Identify which cell holds the provided text, then report its [X, Y] central coordinate. 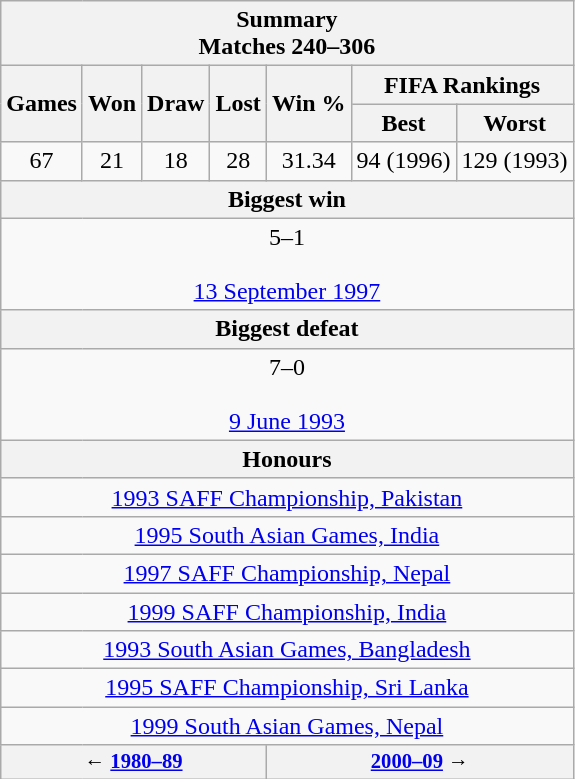
Biggest win [287, 199]
18 [176, 161]
← 1980–89 [134, 762]
5–1 13 September 1997 [287, 264]
1999 South Asian Games, Nepal [287, 726]
Win % [308, 104]
Draw [176, 104]
1993 SAFF Championship, Pakistan [287, 497]
94 (1996) [404, 161]
7–0 9 June 1993 [287, 394]
Worst [514, 123]
1993 South Asian Games, Bangladesh [287, 650]
Best [404, 123]
2000–09 → [420, 762]
129 (1993) [514, 161]
FIFA Rankings [462, 85]
Lost [238, 104]
1999 SAFF Championship, India [287, 611]
1995 South Asian Games, India [287, 535]
1997 SAFF Championship, Nepal [287, 573]
28 [238, 161]
67 [42, 161]
Summary Matches 240–306 [287, 34]
Biggest defeat [287, 329]
1995 SAFF Championship, Sri Lanka [287, 688]
21 [112, 161]
31.34 [308, 161]
Games [42, 104]
Honours [287, 459]
Won [112, 104]
